Pinpoint the cell where the given text exists, returning its (x, y) midpoint coordinate. 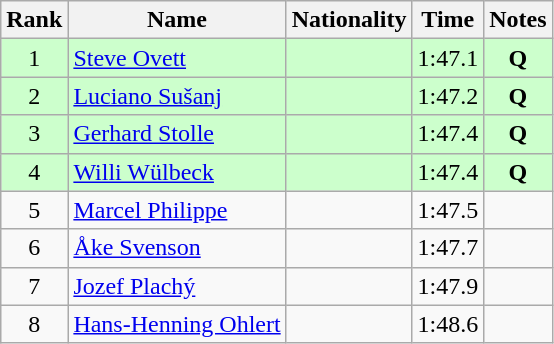
1:47.9 (448, 286)
Steve Ovett (177, 58)
4 (34, 172)
1:48.6 (448, 324)
Name (177, 20)
1:47.2 (448, 96)
Time (448, 20)
2 (34, 96)
Nationality (349, 20)
Gerhard Stolle (177, 134)
1:47.5 (448, 210)
Åke Svenson (177, 248)
1 (34, 58)
1:47.1 (448, 58)
5 (34, 210)
Marcel Philippe (177, 210)
6 (34, 248)
Rank (34, 20)
8 (34, 324)
Willi Wülbeck (177, 172)
3 (34, 134)
7 (34, 286)
Jozef Plachý (177, 286)
1:47.7 (448, 248)
Luciano Sušanj (177, 96)
Notes (518, 20)
Hans-Henning Ohlert (177, 324)
